Determine the [X, Y] coordinate at the center of the cell enclosing the given text.  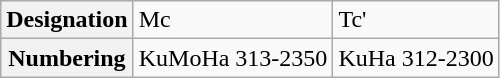
Numbering [67, 58]
KuMoHa 313-2350 [233, 58]
KuHa 312-2300 [416, 58]
Mc [233, 20]
Designation [67, 20]
Tc' [416, 20]
